Locate the cell with the specified text and output its [X, Y] center coordinate. 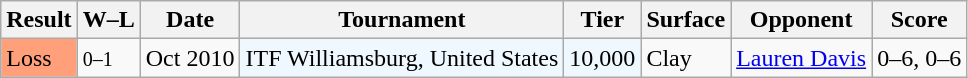
Result [39, 20]
Loss [39, 58]
ITF Williamsburg, United States [402, 58]
Opponent [802, 20]
Tier [602, 20]
Oct 2010 [190, 58]
Date [190, 20]
10,000 [602, 58]
Score [920, 20]
Surface [686, 20]
0–1 [108, 58]
Clay [686, 58]
W–L [108, 20]
Lauren Davis [802, 58]
Tournament [402, 20]
0–6, 0–6 [920, 58]
